From the cell containing the given text, extract its center point as [X, Y] coordinate. 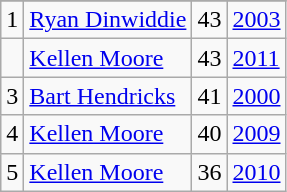
Bart Hendricks [108, 96]
4 [12, 134]
40 [210, 134]
1 [12, 20]
36 [210, 172]
2010 [256, 172]
2009 [256, 134]
Ryan Dinwiddie [108, 20]
41 [210, 96]
2011 [256, 58]
5 [12, 172]
2003 [256, 20]
3 [12, 96]
2000 [256, 96]
